Provide the (x, y) coordinate of the cell's center where the given text is located.  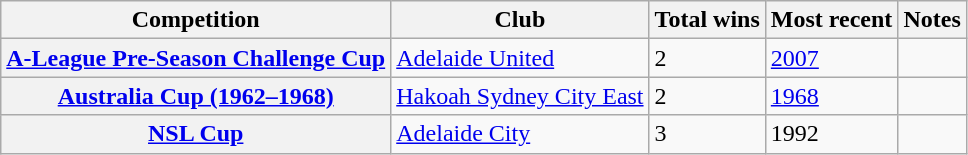
Club (520, 20)
Competition (196, 20)
1992 (832, 134)
NSL Cup (196, 134)
A-League Pre-Season Challenge Cup (196, 58)
Australia Cup (1962–1968) (196, 96)
Most recent (832, 20)
Hakoah Sydney City East (520, 96)
3 (707, 134)
2007 (832, 58)
Adelaide City (520, 134)
Adelaide United (520, 58)
Notes (932, 20)
Total wins (707, 20)
1968 (832, 96)
